Identify which cell holds the provided text, then report its (x, y) central coordinate. 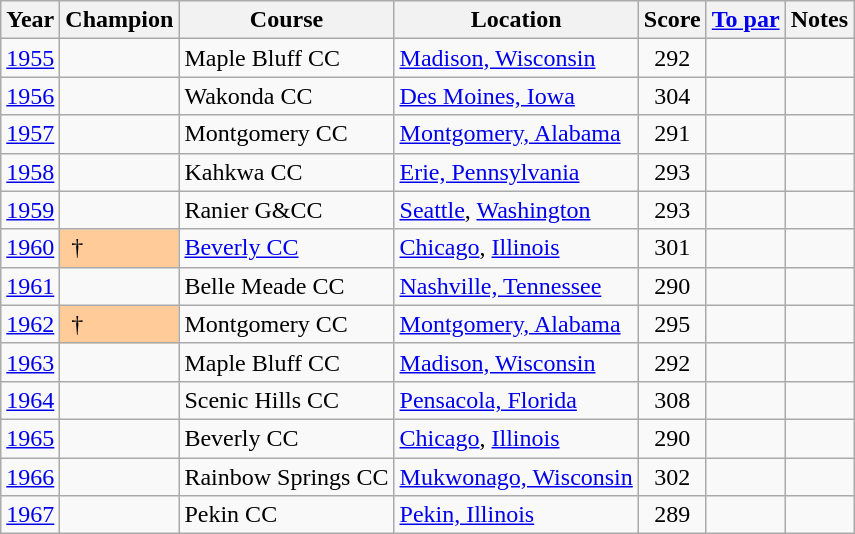
1957 (30, 134)
Year (30, 20)
304 (672, 96)
1965 (30, 438)
1955 (30, 58)
Mukwonago, Wisconsin (516, 477)
Pekin, Illinois (516, 515)
308 (672, 400)
301 (672, 248)
1956 (30, 96)
Location (516, 20)
Rainbow Springs CC (286, 477)
291 (672, 134)
Belle Meade CC (286, 286)
Notes (819, 20)
289 (672, 515)
295 (672, 324)
Wakonda CC (286, 96)
Ranier G&CC (286, 210)
Des Moines, Iowa (516, 96)
Pensacola, Florida (516, 400)
To par (746, 20)
1964 (30, 400)
1959 (30, 210)
1960 (30, 248)
1963 (30, 362)
Kahkwa CC (286, 172)
Nashville, Tennessee (516, 286)
1961 (30, 286)
Champion (120, 20)
Erie, Pennsylvania (516, 172)
Score (672, 20)
Pekin CC (286, 515)
302 (672, 477)
1966 (30, 477)
Seattle, Washington (516, 210)
1958 (30, 172)
1962 (30, 324)
1967 (30, 515)
Course (286, 20)
Scenic Hills CC (286, 400)
